Pinpoint the cell where the given text exists, returning its (x, y) midpoint coordinate. 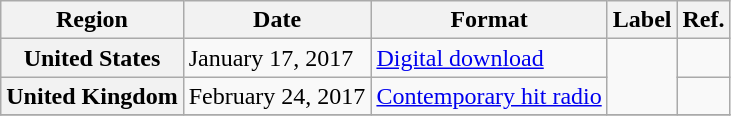
Label (642, 20)
Date (277, 20)
Contemporary hit radio (489, 96)
United Kingdom (92, 96)
January 17, 2017 (277, 58)
Ref. (704, 20)
Region (92, 20)
Format (489, 20)
United States (92, 58)
Digital download (489, 58)
February 24, 2017 (277, 96)
